For the text-containing cell, return its midpoint in (X, Y) coordinate format. 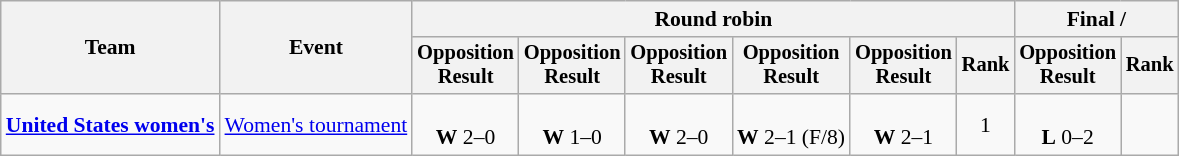
Final / (1096, 19)
United States women's (110, 124)
W 2–1 (F/8) (791, 124)
1 (986, 124)
W 2–1 (904, 124)
W 1–0 (572, 124)
Event (316, 48)
Team (110, 48)
Round robin (713, 19)
L 0–2 (1068, 124)
Women's tournament (316, 124)
